Output the (X, Y) coordinate of the center of the cell containing the given text.  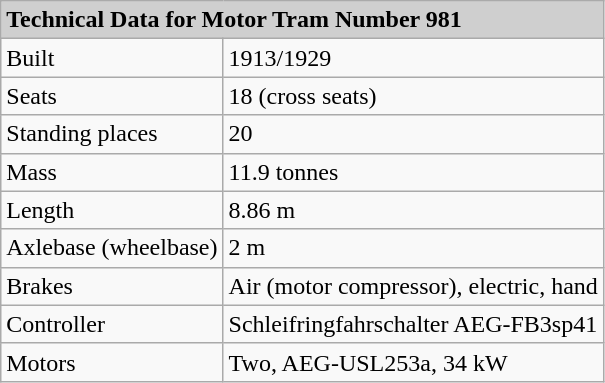
Axlebase (wheelbase) (112, 248)
8.86 m (413, 210)
Air (motor compressor), electric, hand (413, 286)
1913/1929 (413, 58)
2 m (413, 248)
Standing places (112, 134)
20 (413, 134)
Seats (112, 96)
Controller (112, 324)
Technical Data for Motor Tram Number 981 (302, 20)
Two, AEG-USL253a, 34 kW (413, 362)
Built (112, 58)
Length (112, 210)
11.9 tonnes (413, 172)
Schleifringfahrschalter AEG-FB3sp41 (413, 324)
Mass (112, 172)
Brakes (112, 286)
Motors (112, 362)
18 (cross seats) (413, 96)
